Provide the (X, Y) coordinate of the cell's center where the given text is located.  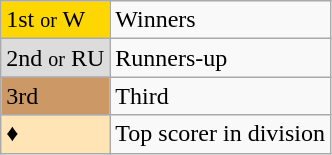
Winners (220, 20)
1st or W (56, 20)
3rd (56, 96)
Runners-up (220, 58)
♦ (56, 134)
Top scorer in division (220, 134)
2nd or RU (56, 58)
Third (220, 96)
